Return the (x, y) coordinate for the center point of the cell that contains the specified text.  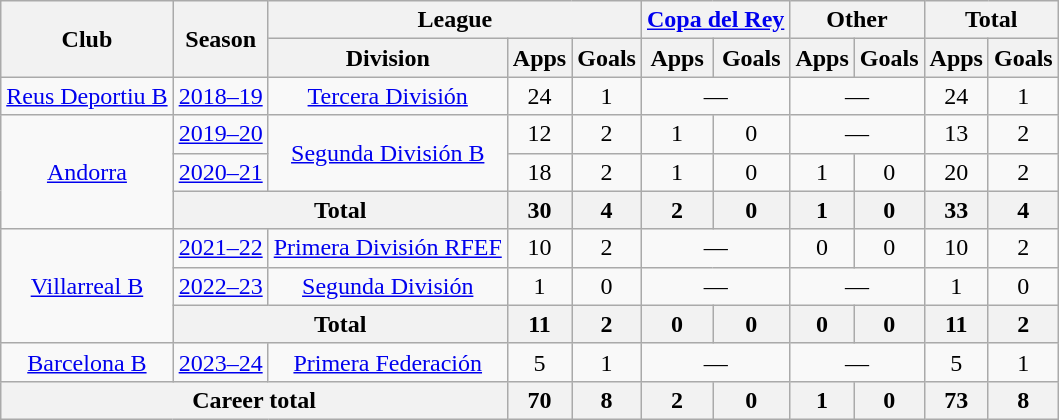
Primera División RFEF (388, 248)
Villarreal B (87, 286)
Andorra (87, 172)
Copa del Rey (715, 20)
2020–21 (220, 172)
30 (539, 210)
33 (956, 210)
Club (87, 39)
Reus Deportiu B (87, 96)
Other (857, 20)
18 (539, 172)
Tercera División (388, 96)
70 (539, 400)
Primera Federación (388, 362)
Barcelona B (87, 362)
20 (956, 172)
2022–23 (220, 286)
13 (956, 134)
2021–22 (220, 248)
League (454, 20)
2019–20 (220, 134)
Season (220, 39)
Segunda División B (388, 153)
Segunda División (388, 286)
Career total (254, 400)
2023–24 (220, 362)
12 (539, 134)
Division (388, 58)
73 (956, 400)
2018–19 (220, 96)
